Return [x, y] of the center of cell containing provided text 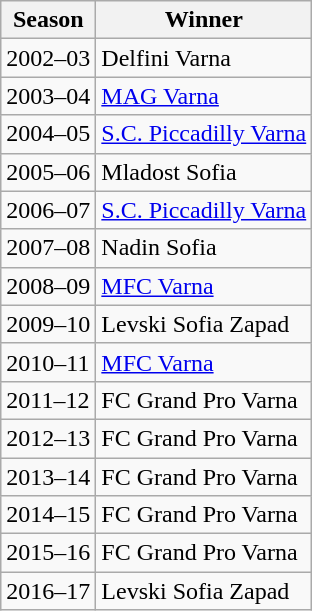
2004–05 [48, 134]
2016–17 [48, 591]
2009–10 [48, 324]
2003–04 [48, 96]
MAG Varna [204, 96]
Winner [204, 20]
2014–15 [48, 515]
2011–12 [48, 400]
2008–09 [48, 286]
Season [48, 20]
2002–03 [48, 58]
Mladost Sofia [204, 172]
2015–16 [48, 553]
2010–11 [48, 362]
Delfini Varna [204, 58]
2007–08 [48, 248]
2013–14 [48, 477]
Nadin Sofia [204, 248]
2005–06 [48, 172]
2006–07 [48, 210]
2012–13 [48, 438]
